Return the (X, Y) coordinate for the center point of the cell that contains the specified text.  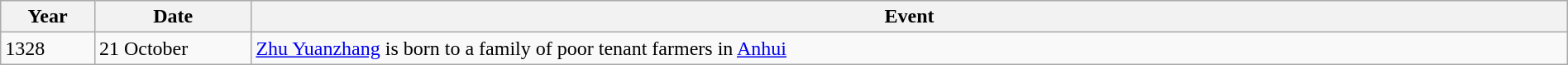
Year (48, 17)
21 October (172, 48)
Zhu Yuanzhang is born to a family of poor tenant farmers in Anhui (910, 48)
1328 (48, 48)
Event (910, 17)
Date (172, 17)
